Scan for the cell matching the given text and deliver its (X, Y) coordinate at center. 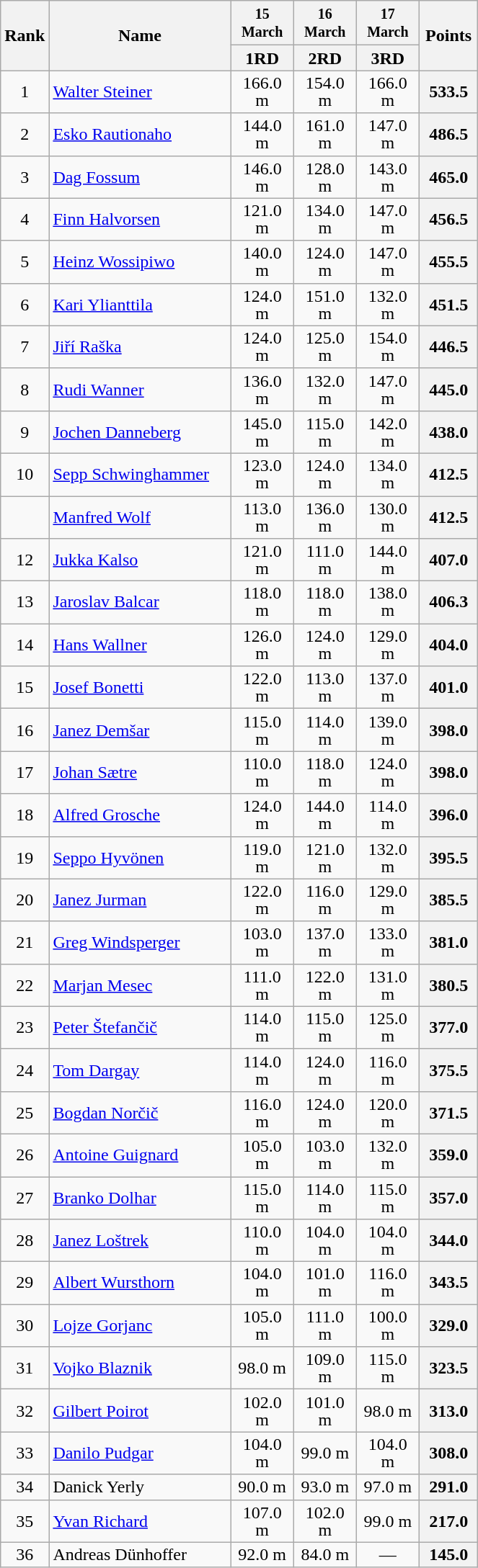
Danick Yerly (140, 1487)
Greg Windsperger (140, 942)
446.5 (448, 347)
100.0 m (388, 1325)
396.0 (448, 815)
29 (25, 1283)
26 (25, 1155)
18 (25, 815)
217.0 (448, 1521)
21 (25, 942)
Gilbert Poirot (140, 1410)
Peter Štefančič (140, 1027)
308.0 (448, 1453)
93.0 m (324, 1487)
Finn Halvorsen (140, 219)
9 (25, 432)
486.5 (448, 134)
406.3 (448, 602)
Bogdan Norčič (140, 1112)
27 (25, 1199)
17 (25, 772)
20 (25, 900)
23 (25, 1027)
343.5 (448, 1283)
Manfred Wolf (140, 517)
291.0 (448, 1487)
2 (25, 134)
97.0 m (388, 1487)
1RD (262, 58)
133.0 m (388, 942)
— (388, 1554)
33 (25, 1453)
119.0 m (262, 857)
15 (25, 687)
161.0 m (324, 134)
7 (25, 347)
Jukka Kalso (140, 560)
381.0 (448, 942)
107.0 m (262, 1521)
36 (25, 1554)
404.0 (448, 645)
Marjan Mesec (140, 985)
30 (25, 1325)
313.0 (448, 1410)
375.5 (448, 1070)
Janez Demšar (140, 730)
142.0 m (388, 432)
17 March (388, 23)
Sepp Schwinghammer (140, 474)
Seppo Hyvönen (140, 857)
Antoine Guignard (140, 1155)
16 (25, 730)
Heinz Wossipiwo (140, 262)
28 (25, 1240)
8 (25, 389)
143.0 m (388, 177)
3RD (388, 58)
344.0 (448, 1240)
123.0 m (262, 474)
329.0 (448, 1325)
5 (25, 262)
12 (25, 560)
19 (25, 857)
15 March (262, 23)
451.5 (448, 304)
128.0 m (324, 177)
Andreas Dünhoffer (140, 1554)
Johan Sætre (140, 772)
Esko Rautionaho (140, 134)
90.0 m (262, 1487)
6 (25, 304)
Danilo Pudgar (140, 1453)
533.5 (448, 92)
Lojze Gorjanc (140, 1325)
25 (25, 1112)
377.0 (448, 1027)
16 March (324, 23)
Janez Loštrek (140, 1240)
Janez Jurman (140, 900)
131.0 m (388, 985)
Kari Ylianttila (140, 304)
35 (25, 1521)
359.0 (448, 1155)
22 (25, 985)
146.0 m (262, 177)
14 (25, 645)
Vojko Blaznik (140, 1368)
357.0 (448, 1199)
Albert Wursthorn (140, 1283)
3 (25, 177)
Hans Wallner (140, 645)
Rudi Wanner (140, 389)
1 (25, 92)
Josef Bonetti (140, 687)
4 (25, 219)
445.0 (448, 389)
140.0 m (262, 262)
109.0 m (324, 1368)
Dag Fossum (140, 177)
84.0 m (324, 1554)
92.0 m (262, 1554)
32 (25, 1410)
126.0 m (262, 645)
465.0 (448, 177)
Branko Dolhar (140, 1199)
371.5 (448, 1112)
385.5 (448, 900)
24 (25, 1070)
13 (25, 602)
Jochen Danneberg (140, 432)
Rank (25, 36)
Tom Dargay (140, 1070)
Jiří Raška (140, 347)
139.0 m (388, 730)
407.0 (448, 560)
395.5 (448, 857)
145.0 m (262, 432)
438.0 (448, 432)
401.0 (448, 687)
34 (25, 1487)
10 (25, 474)
120.0 m (388, 1112)
145.0 (448, 1554)
456.5 (448, 219)
31 (25, 1368)
130.0 m (388, 517)
2RD (324, 58)
Jaroslav Balcar (140, 602)
323.5 (448, 1368)
Walter Steiner (140, 92)
151.0 m (324, 304)
138.0 m (388, 602)
455.5 (448, 262)
Alfred Grosche (140, 815)
Points (448, 36)
Yvan Richard (140, 1521)
Name (140, 36)
380.5 (448, 985)
